Return the [x, y] coordinate for the center point of the cell that contains the specified text.  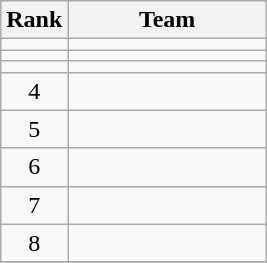
5 [34, 129]
Rank [34, 20]
7 [34, 205]
Team [168, 20]
8 [34, 243]
4 [34, 91]
6 [34, 167]
